Return the (x, y) coordinate for the center point of the cell that contains the specified text.  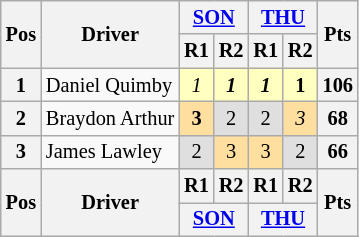
66 (338, 152)
68 (338, 118)
Braydon Arthur (110, 118)
James Lawley (110, 152)
Daniel Quimby (110, 85)
106 (338, 85)
